Locate the cell with the specified text and output its (X, Y) center coordinate. 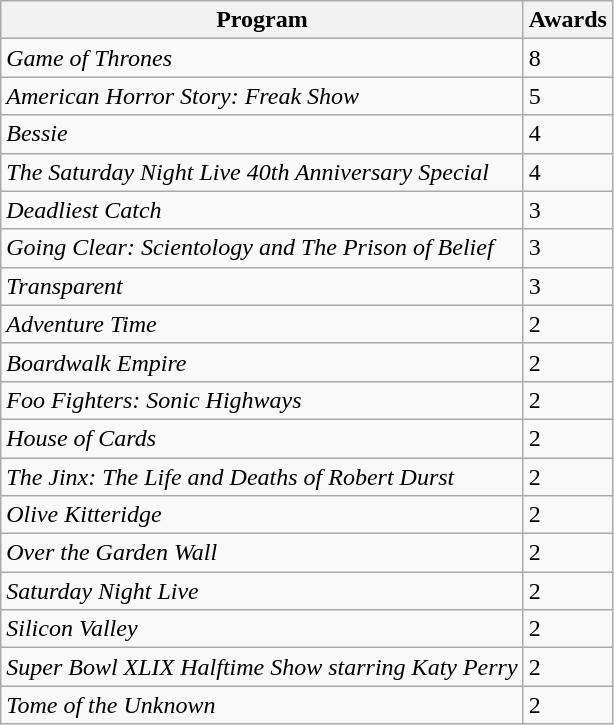
Tome of the Unknown (262, 705)
The Jinx: The Life and Deaths of Robert Durst (262, 477)
Foo Fighters: Sonic Highways (262, 400)
Silicon Valley (262, 629)
American Horror Story: Freak Show (262, 96)
Boardwalk Empire (262, 362)
Game of Thrones (262, 58)
House of Cards (262, 438)
Bessie (262, 134)
Olive Kitteridge (262, 515)
The Saturday Night Live 40th Anniversary Special (262, 172)
Deadliest Catch (262, 210)
Awards (568, 20)
5 (568, 96)
Transparent (262, 286)
8 (568, 58)
Going Clear: Scientology and The Prison of Belief (262, 248)
Super Bowl XLIX Halftime Show starring Katy Perry (262, 667)
Over the Garden Wall (262, 553)
Program (262, 20)
Saturday Night Live (262, 591)
Adventure Time (262, 324)
